Determine the (x, y) coordinate at the center of the cell enclosing the given text.  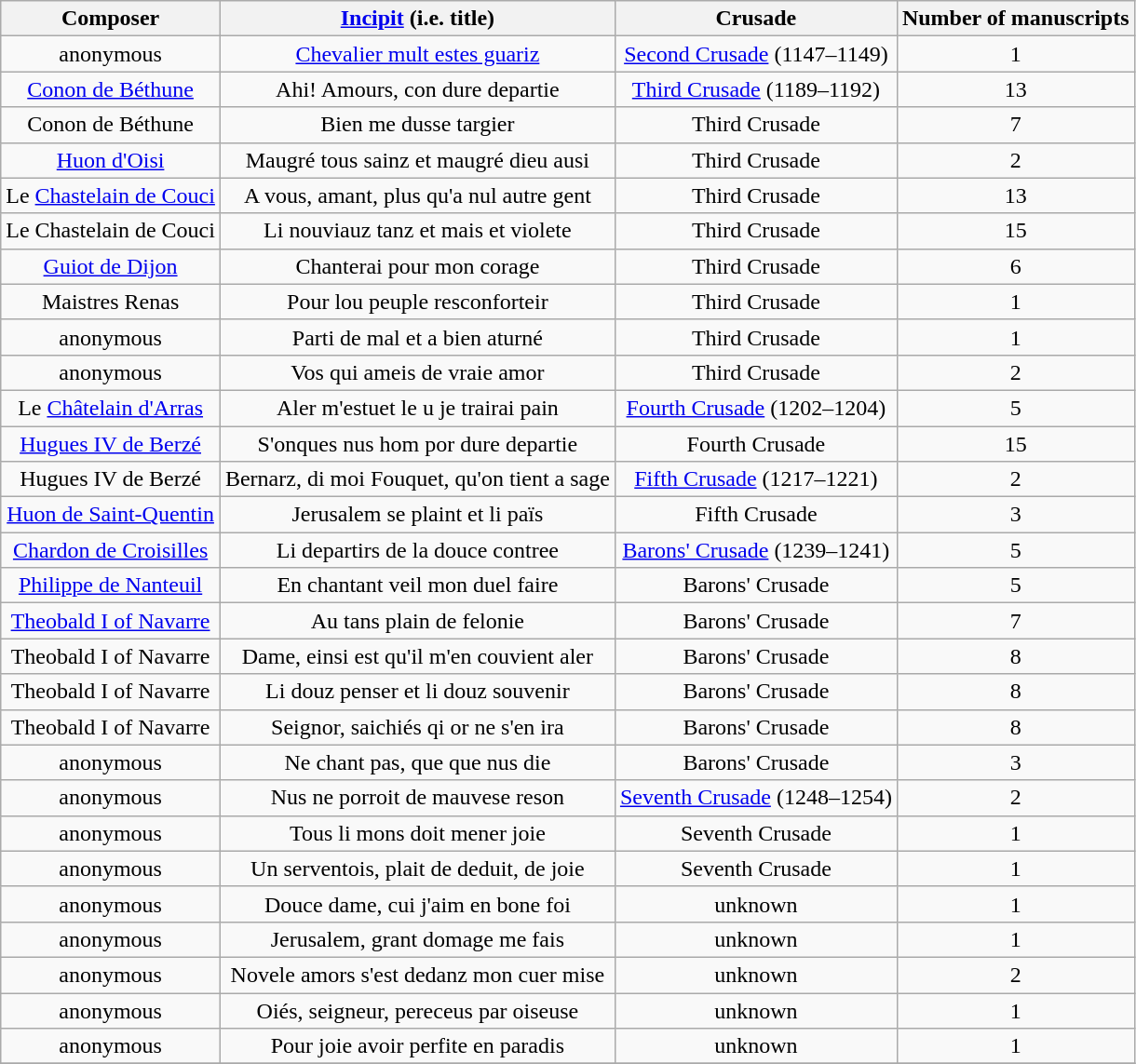
Seignor, saichiés qi or ne s'en ira (417, 727)
Douce dame, cui j'aim en bone foi (417, 904)
Guiot de Dijon (111, 266)
Li nouviauz tanz et mais et violete (417, 231)
Fourth Crusade (1202–1204) (756, 408)
Crusade (756, 19)
Parti de mal et a bien aturné (417, 337)
En chantant veil mon duel faire (417, 586)
Tous li mons doit mener joie (417, 833)
Nus ne porroit de mauvese reson (417, 798)
Bernarz, di moi Fouquet, qu'on tient a sage (417, 479)
Un serventois, plait de deduit, de joie (417, 869)
Oiés, seigneur, pereceus par oiseuse (417, 1010)
Fifth Crusade (756, 515)
Vos qui ameis de vraie amor (417, 372)
Jerusalem se plaint et li païs (417, 515)
Li departirs de la douce contree (417, 550)
Fifth Crusade (1217–1221) (756, 479)
Aler m'estuet le u je trairai pain (417, 408)
Fourth Crusade (756, 444)
Chanterai pour mon corage (417, 266)
Philippe de Nanteuil (111, 586)
S'onques nus hom por dure departie (417, 444)
Incipit (i.e. title) (417, 19)
Huon d'Oisi (111, 160)
Huon de Saint-Quentin (111, 515)
Chardon de Croisilles (111, 550)
Number of manuscripts (1015, 19)
Composer (111, 19)
Dame, einsi est qu'il m'en couvient aler (417, 656)
Pour lou peuple resconforteir (417, 302)
Maistres Renas (111, 302)
Le Châtelain d'Arras (111, 408)
Pour joie avoir perfite en paradis (417, 1046)
6 (1015, 266)
Third Crusade (1189–1192) (756, 89)
Seventh Crusade (1248–1254) (756, 798)
Maugré tous sainz et maugré dieu ausi (417, 160)
Au tans plain de felonie (417, 621)
Li douz penser et li douz souvenir (417, 692)
Bien me dusse targier (417, 125)
Second Crusade (1147–1149) (756, 54)
A vous, amant, plus qu'a nul autre gent (417, 195)
Novele amors s'est dedanz mon cuer mise (417, 975)
Ahi! Amours, con dure departie (417, 89)
Ne chant pas, que que nus die (417, 762)
Chevalier mult estes guariz (417, 54)
Jerusalem, grant domage me fais (417, 939)
Barons' Crusade (1239–1241) (756, 550)
